Capture the cell that displays the provided text and extract its [X, Y] central coordinate. 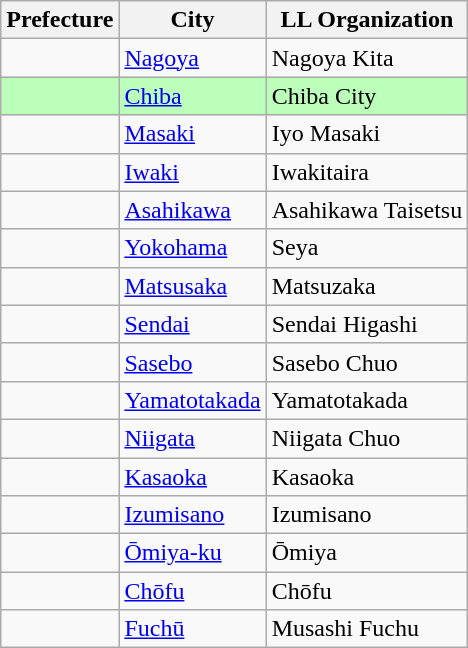
Ōmiya [367, 553]
Nagoya Kita [367, 58]
Iwakitaira [367, 172]
Fuchū [192, 629]
Iwaki [192, 172]
Chiba City [367, 96]
Niigata Chuo [367, 438]
Prefecture [60, 20]
Matsusaka [192, 286]
Asahikawa [192, 210]
Sendai Higashi [367, 324]
City [192, 20]
Seya [367, 248]
Yokohama [192, 248]
Sasebo [192, 362]
Masaki [192, 134]
Matsuzaka [367, 286]
Ōmiya-ku [192, 553]
Asahikawa Taisetsu [367, 210]
Chiba [192, 96]
Iyo Masaki [367, 134]
LL Organization [367, 20]
Niigata [192, 438]
Musashi Fuchu [367, 629]
Sasebo Chuo [367, 362]
Sendai [192, 324]
Nagoya [192, 58]
